Search for the cell housing the specified text and yield its [X, Y] center coordinate. 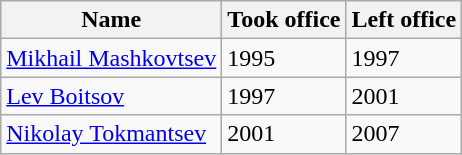
1995 [284, 58]
Took office [284, 20]
Nikolay Tokmantsev [112, 134]
Mikhail Mashkovtsev [112, 58]
Lev Boitsov [112, 96]
Name [112, 20]
2007 [404, 134]
Left office [404, 20]
